Find where the given text appears and provide that cell's center as (x, y) coordinate. 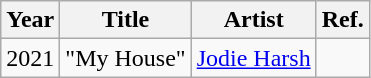
"My House" (126, 58)
2021 (30, 58)
Year (30, 20)
Jodie Harsh (254, 58)
Artist (254, 20)
Ref. (342, 20)
Title (126, 20)
